Detect which cell encompasses the target text, then output its (X, Y) center coordinate. 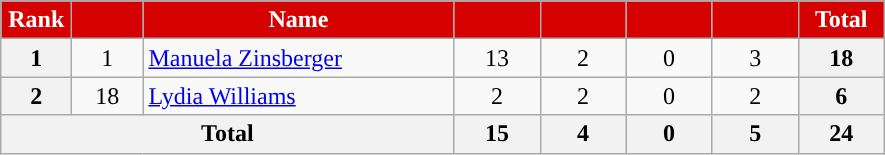
5 (755, 134)
13 (497, 58)
Manuela Zinsberger (298, 58)
Rank (36, 20)
Name (298, 20)
24 (841, 134)
4 (583, 134)
3 (755, 58)
15 (497, 134)
6 (841, 96)
Lydia Williams (298, 96)
